Detect which cell encompasses the target text, then output its [X, Y] center coordinate. 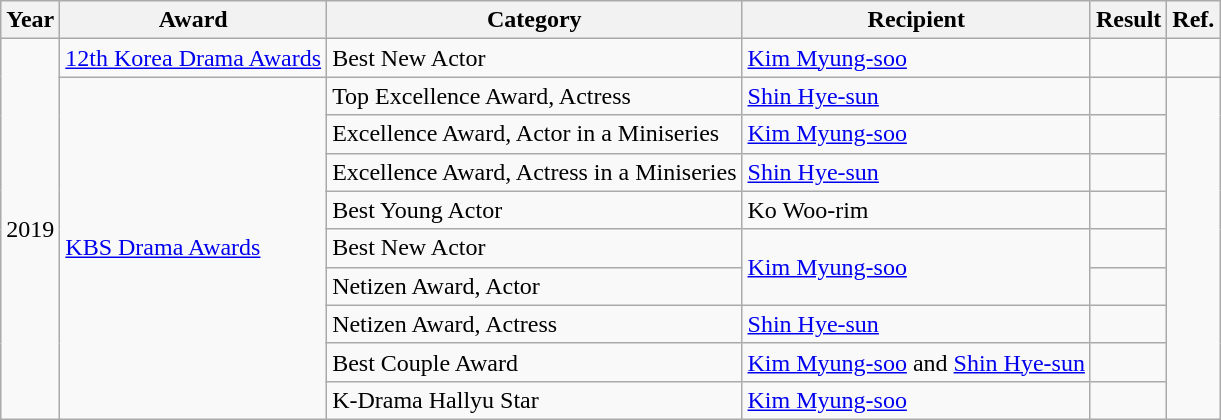
KBS Drama Awards [194, 248]
Award [194, 20]
Netizen Award, Actress [534, 324]
Kim Myung-soo and Shin Hye-sun [916, 362]
Result [1128, 20]
Top Excellence Award, Actress [534, 96]
Best Couple Award [534, 362]
Excellence Award, Actor in a Miniseries [534, 134]
12th Korea Drama Awards [194, 58]
Recipient [916, 20]
2019 [30, 230]
Ko Woo-rim [916, 210]
K-Drama Hallyu Star [534, 400]
Year [30, 20]
Best Young Actor [534, 210]
Ref. [1194, 20]
Netizen Award, Actor [534, 286]
Category [534, 20]
Excellence Award, Actress in a Miniseries [534, 172]
